Search for the cell housing the specified text and yield its (x, y) center coordinate. 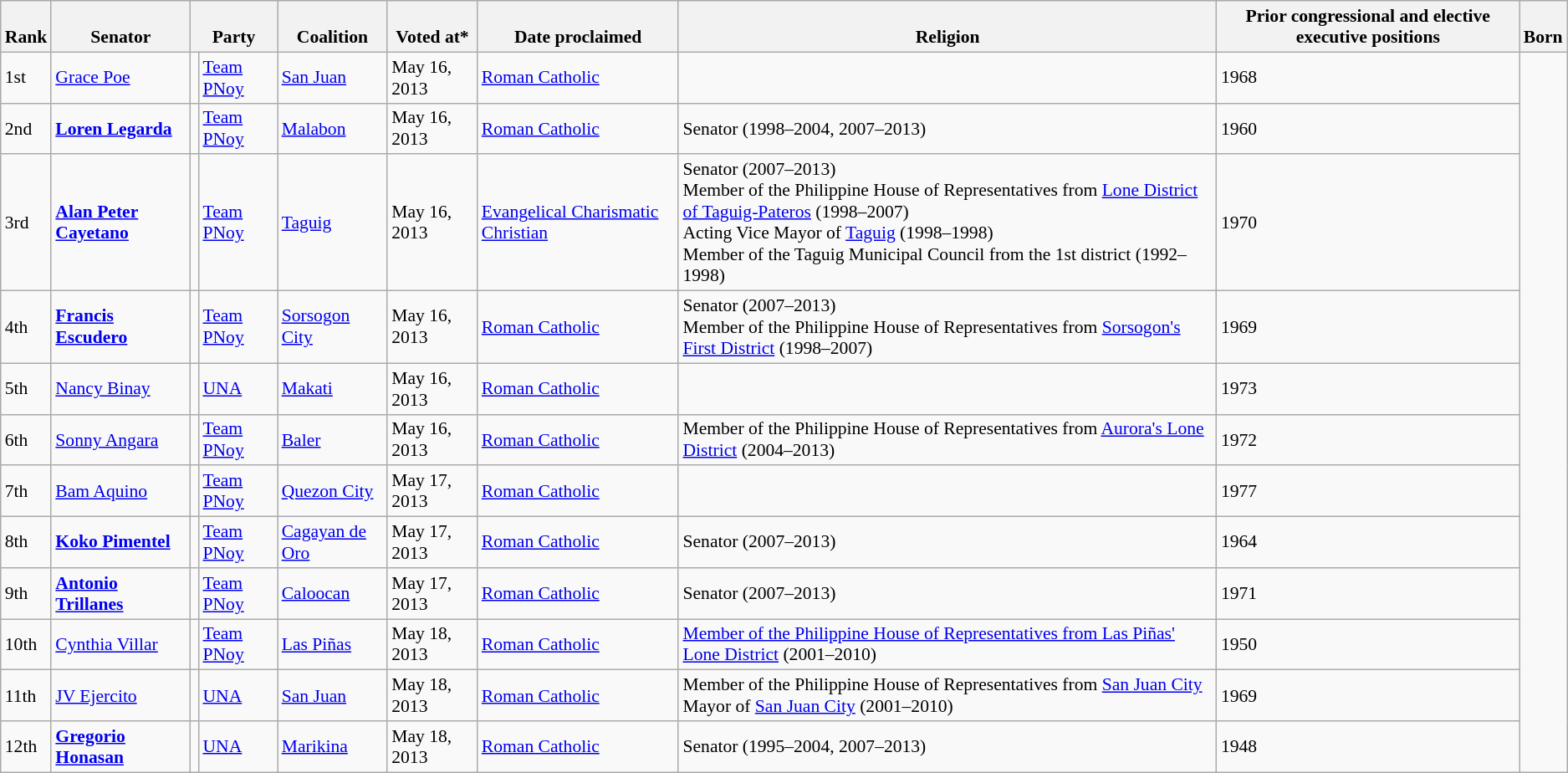
Grace Poe (120, 77)
1st (27, 77)
1964 (1368, 542)
Baler (333, 440)
3rd (27, 223)
8th (27, 542)
1970 (1368, 223)
1960 (1368, 129)
10th (27, 644)
Antonio Trillanes (120, 594)
Francis Escudero (120, 328)
Cynthia Villar (120, 644)
12th (27, 746)
Marikina (333, 746)
1968 (1368, 77)
Koko Pimentel (120, 542)
Voted at* (432, 27)
Cagayan de Oro (333, 542)
Senator (1995–2004, 2007–2013) (947, 746)
Gregorio Honasan (120, 746)
1971 (1368, 594)
Member of the Philippine House of Representatives from San Juan City Mayor of San Juan City (2001–2010) (947, 696)
5th (27, 388)
7th (27, 492)
1972 (1368, 440)
Coalition (333, 27)
Date proclaimed (579, 27)
Senator (2007–2013) Member of the Philippine House of Representatives from Sorsogon's First District (1998–2007) (947, 328)
Prior congressional and elective executive positions (1368, 27)
Malabon (333, 129)
Born (1544, 27)
1973 (1368, 388)
Bam Aquino (120, 492)
Nancy Binay (120, 388)
1977 (1368, 492)
2nd (27, 129)
Loren Legarda (120, 129)
Quezon City (333, 492)
4th (27, 328)
11th (27, 696)
Makati (333, 388)
Rank (27, 27)
9th (27, 594)
Taguig (333, 223)
Senator (1998–2004, 2007–2013) (947, 129)
Member of the Philippine House of Representatives from Las Piñas' Lone District (2001–2010) (947, 644)
1948 (1368, 746)
Member of the Philippine House of Representatives from Aurora's Lone District (2004–2013) (947, 440)
Sorsogon City (333, 328)
Las Piñas (333, 644)
Senator (120, 27)
JV Ejercito (120, 696)
Caloocan (333, 594)
Evangelical Charismatic Christian (579, 223)
1950 (1368, 644)
Religion (947, 27)
6th (27, 440)
Alan Peter Cayetano (120, 223)
Party (233, 27)
Sonny Angara (120, 440)
